Search for the cell housing the specified text and yield its [x, y] center coordinate. 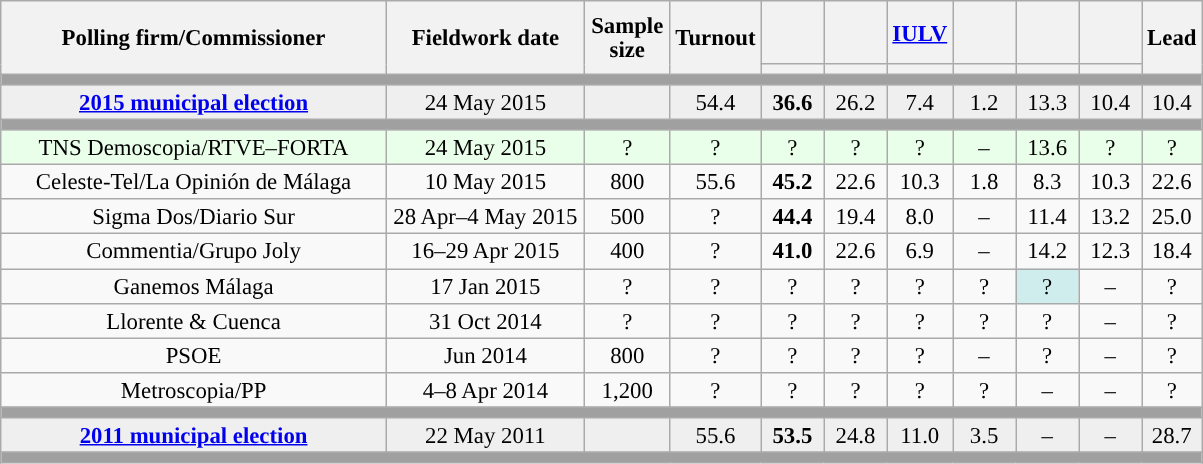
16–29 Apr 2015 [485, 252]
Llorente & Cuenca [194, 320]
54.4 [716, 102]
Turnout [716, 38]
500 [627, 218]
1.2 [984, 102]
28.7 [1172, 436]
6.9 [920, 252]
1,200 [627, 390]
26.2 [856, 102]
4–8 Apr 2014 [485, 390]
18.4 [1172, 252]
44.4 [792, 218]
PSOE [194, 356]
25.0 [1172, 218]
IULV [920, 32]
53.5 [792, 436]
22 May 2011 [485, 436]
400 [627, 252]
TNS Demoscopia/RTVE–FORTA [194, 148]
Celeste-Tel/La Opinión de Málaga [194, 182]
41.0 [792, 252]
19.4 [856, 218]
Sigma Dos/Diario Sur [194, 218]
Ganemos Málaga [194, 286]
13.3 [1048, 102]
36.6 [792, 102]
28 Apr–4 May 2015 [485, 218]
7.4 [920, 102]
10 May 2015 [485, 182]
17 Jan 2015 [485, 286]
1.8 [984, 182]
Polling firm/Commissioner [194, 38]
11.4 [1048, 218]
45.2 [792, 182]
Commentia/Grupo Joly [194, 252]
11.0 [920, 436]
8.3 [1048, 182]
Metroscopia/PP [194, 390]
13.6 [1048, 148]
2015 municipal election [194, 102]
24.8 [856, 436]
Fieldwork date [485, 38]
14.2 [1048, 252]
Lead [1172, 38]
Jun 2014 [485, 356]
3.5 [984, 436]
8.0 [920, 218]
31 Oct 2014 [485, 320]
13.2 [1110, 218]
2011 municipal election [194, 436]
Sample size [627, 38]
12.3 [1110, 252]
